For the text-containing cell, return its midpoint in [X, Y] coordinate format. 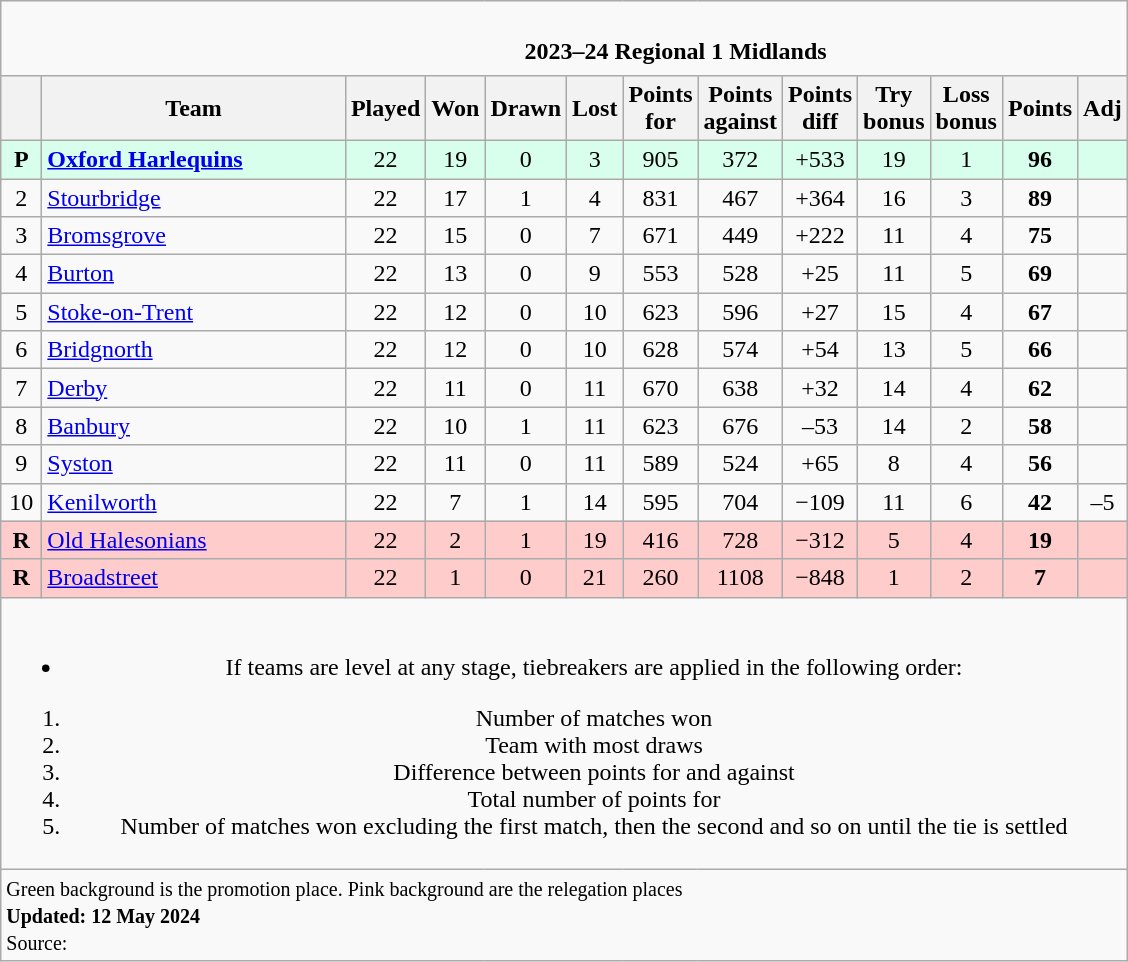
372 [740, 159]
+533 [820, 159]
Stourbridge [194, 197]
676 [740, 426]
58 [1040, 426]
Won [456, 108]
Lost [595, 108]
+54 [820, 350]
524 [740, 464]
96 [1040, 159]
416 [660, 540]
P [22, 159]
Kenilworth [194, 502]
69 [1040, 274]
Broadstreet [194, 578]
Points diff [820, 108]
Try bonus [894, 108]
Points for [660, 108]
670 [660, 388]
−312 [820, 540]
+25 [820, 274]
1108 [740, 578]
Stoke-on-Trent [194, 312]
Points [1040, 108]
−848 [820, 578]
574 [740, 350]
449 [740, 236]
89 [1040, 197]
Drawn [526, 108]
−109 [820, 502]
671 [660, 236]
+65 [820, 464]
–53 [820, 426]
831 [660, 197]
67 [1040, 312]
–5 [1103, 502]
Team [194, 108]
42 [1040, 502]
75 [1040, 236]
553 [660, 274]
Bridgnorth [194, 350]
+27 [820, 312]
+364 [820, 197]
16 [894, 197]
Derby [194, 388]
628 [660, 350]
+32 [820, 388]
66 [1040, 350]
728 [740, 540]
Played [385, 108]
Loss bonus [966, 108]
Syston [194, 464]
Points against [740, 108]
905 [660, 159]
62 [1040, 388]
56 [1040, 464]
Green background is the promotion place. Pink background are the relegation places Updated: 12 May 2024Source: [564, 915]
595 [660, 502]
Oxford Harlequins [194, 159]
Bromsgrove [194, 236]
638 [740, 388]
589 [660, 464]
467 [740, 197]
596 [740, 312]
704 [740, 502]
260 [660, 578]
17 [456, 197]
Burton [194, 274]
+222 [820, 236]
21 [595, 578]
Old Halesonians [194, 540]
Banbury [194, 426]
528 [740, 274]
Adj [1103, 108]
